Determine the (x, y) coordinate at the center of the cell enclosing the given text.  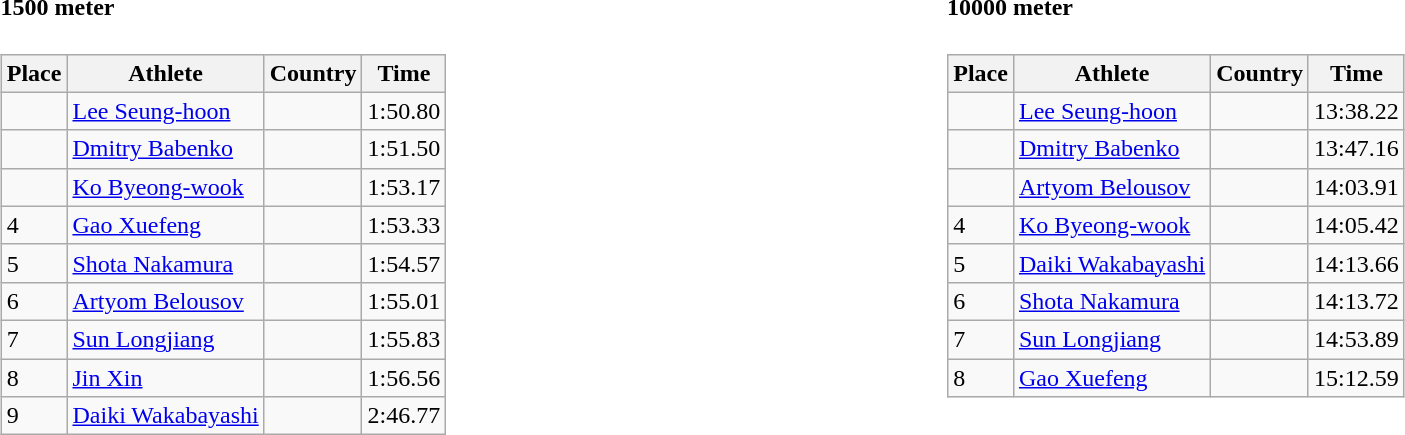
1:56.56 (404, 378)
14:03.91 (1356, 187)
13:47.16 (1356, 149)
1:55.83 (404, 339)
1:55.01 (404, 301)
13:38.22 (1356, 111)
1:53.17 (404, 187)
9 (34, 416)
14:13.72 (1356, 301)
14:13.66 (1356, 263)
1:50.80 (404, 111)
1:54.57 (404, 263)
14:05.42 (1356, 225)
2:46.77 (404, 416)
14:53.89 (1356, 339)
1:51.50 (404, 149)
15:12.59 (1356, 378)
1:53.33 (404, 225)
Jin Xin (166, 378)
